Detect which cell encompasses the target text, then output its (X, Y) center coordinate. 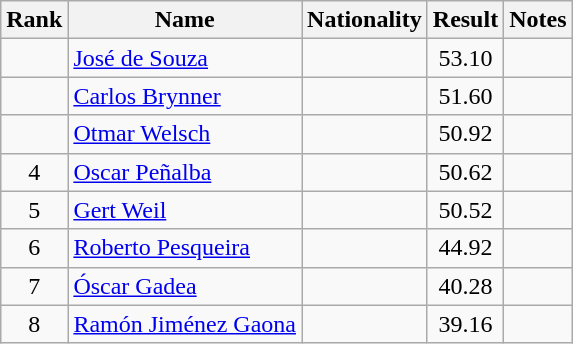
50.52 (465, 210)
Otmar Welsch (185, 134)
50.62 (465, 172)
8 (34, 324)
4 (34, 172)
53.10 (465, 58)
Nationality (365, 20)
5 (34, 210)
Gert Weil (185, 210)
Roberto Pesqueira (185, 248)
José de Souza (185, 58)
6 (34, 248)
39.16 (465, 324)
Ramón Jiménez Gaona (185, 324)
40.28 (465, 286)
50.92 (465, 134)
Rank (34, 20)
44.92 (465, 248)
51.60 (465, 96)
Óscar Gadea (185, 286)
7 (34, 286)
Name (185, 20)
Result (465, 20)
Oscar Peñalba (185, 172)
Carlos Brynner (185, 96)
Notes (538, 20)
